Find where the given text appears and provide that cell's center as (x, y) coordinate. 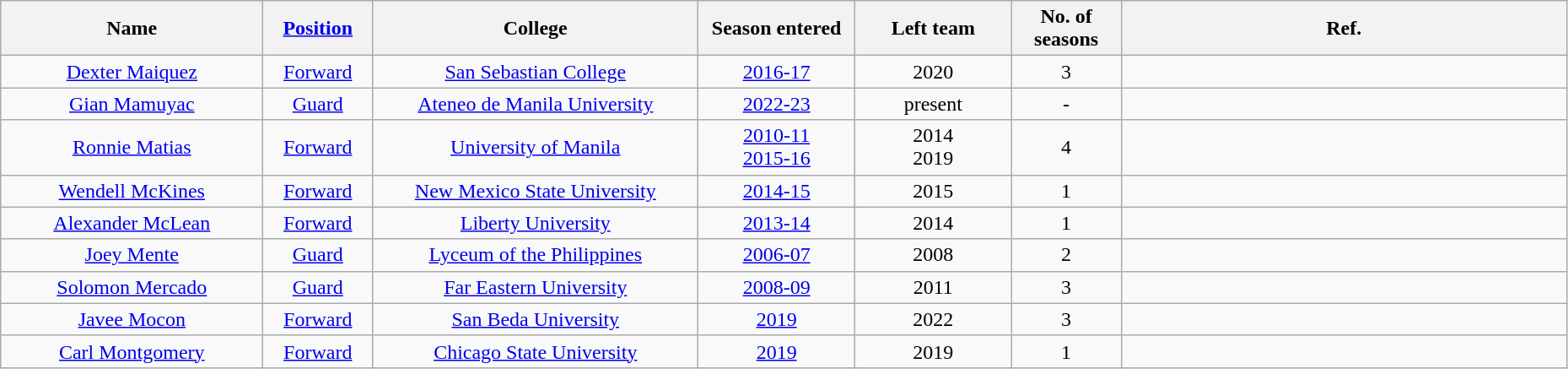
Wendell McKines (132, 191)
Ateneo de Manila University (536, 104)
Gian Mamuyac (132, 104)
Left team (933, 29)
2006-07 (777, 255)
Dexter Maiquez (132, 72)
Javee Mocon (132, 319)
2013-14 (777, 223)
No. of seasons (1066, 29)
Season entered (777, 29)
2008-09 (777, 287)
2016-17 (777, 72)
20142019 (933, 147)
2011 (933, 287)
2 (1066, 255)
2022 (933, 319)
4 (1066, 147)
2020 (933, 72)
New Mexico State University (536, 191)
Ronnie Matias (132, 147)
2010-112015-16 (777, 147)
Joey Mente (132, 255)
San Beda University (536, 319)
2022-23 (777, 104)
Chicago State University (536, 351)
Carl Montgomery (132, 351)
Ref. (1344, 29)
San Sebastian College (536, 72)
Far Eastern University (536, 287)
- (1066, 104)
2014 (933, 223)
University of Manila (536, 147)
Liberty University (536, 223)
College (536, 29)
2014-15 (777, 191)
Position (318, 29)
Solomon Mercado (132, 287)
2015 (933, 191)
2008 (933, 255)
present (933, 104)
Name (132, 29)
Alexander McLean (132, 223)
Lyceum of the Philippines (536, 255)
